Output the (x, y) coordinate of the center of the cell containing the given text.  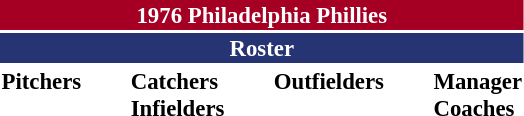
1976 Philadelphia Phillies (262, 15)
Roster (262, 48)
